Scan for the cell matching the given text and deliver its [X, Y] coordinate at center. 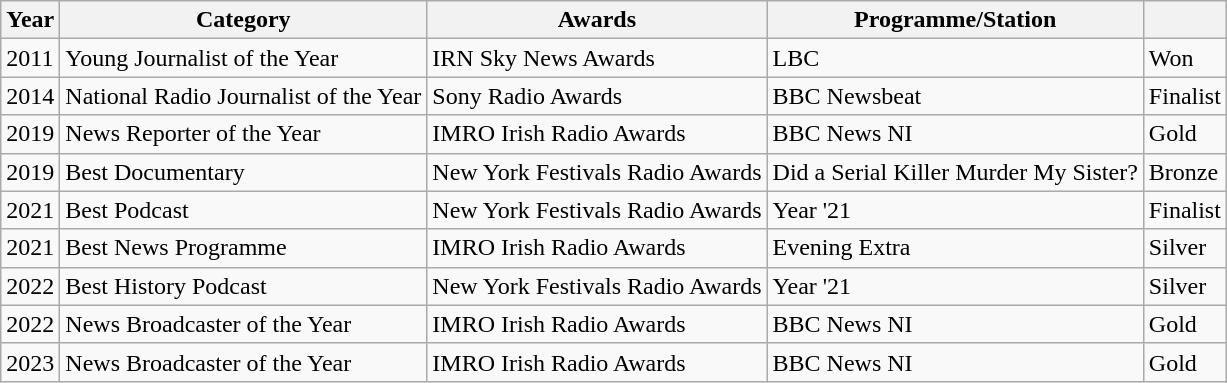
Won [1184, 58]
2011 [30, 58]
Evening Extra [955, 248]
LBC [955, 58]
Best History Podcast [244, 286]
Category [244, 20]
Awards [597, 20]
Sony Radio Awards [597, 96]
Bronze [1184, 172]
IRN Sky News Awards [597, 58]
Programme/Station [955, 20]
Did a Serial Killer Murder My Sister? [955, 172]
BBC Newsbeat [955, 96]
Year [30, 20]
2023 [30, 362]
National Radio Journalist of the Year [244, 96]
Best Documentary [244, 172]
News Reporter of the Year [244, 134]
Young Journalist of the Year [244, 58]
Best Podcast [244, 210]
2014 [30, 96]
Best News Programme [244, 248]
